Return the [x, y] coordinate for the center point of the cell that contains the specified text.  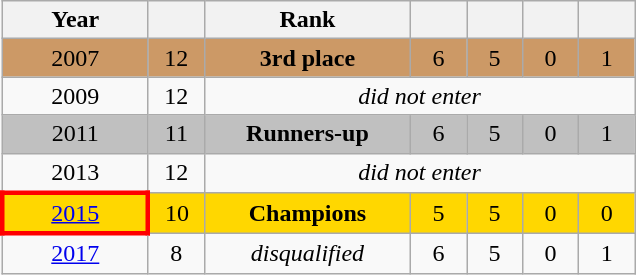
Rank [307, 20]
2013 [75, 173]
disqualified [307, 254]
Runners-up [307, 134]
2017 [75, 254]
3rd place [307, 58]
2015 [75, 214]
8 [176, 254]
2007 [75, 58]
2009 [75, 96]
Champions [307, 214]
11 [176, 134]
10 [176, 214]
Year [75, 20]
2011 [75, 134]
